Locate the cell with the specified text and output its (x, y) center coordinate. 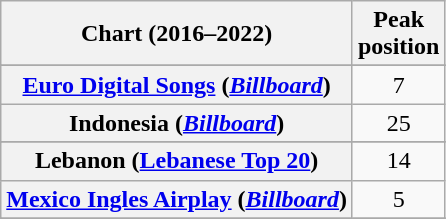
5 (398, 199)
25 (398, 123)
Euro Digital Songs (Billboard) (177, 85)
Lebanon (Lebanese Top 20) (177, 161)
14 (398, 161)
Chart (2016–2022) (177, 34)
7 (398, 85)
Peakposition (398, 34)
Mexico Ingles Airplay (Billboard) (177, 199)
Indonesia (Billboard) (177, 123)
